For the text-containing cell, return its midpoint in [X, Y] coordinate format. 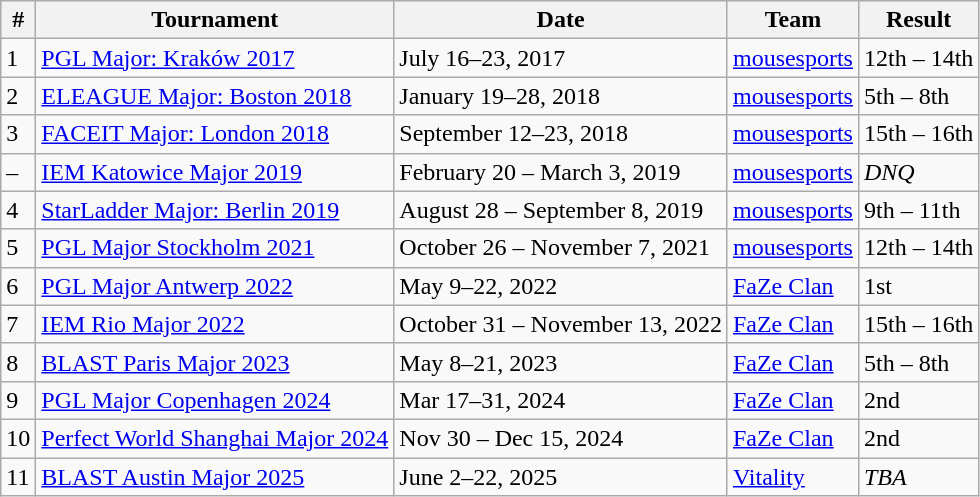
IEM Rio Major 2022 [215, 324]
9 [18, 400]
Team [792, 20]
1st [918, 286]
BLAST Paris Major 2023 [215, 362]
January 19–28, 2018 [561, 96]
1 [18, 58]
5 [18, 248]
PGL Major: Kraków 2017 [215, 58]
10 [18, 438]
– [18, 172]
9th – 11th [918, 210]
DNQ [918, 172]
May 8–21, 2023 [561, 362]
May 9–22, 2022 [561, 286]
PGL Major Antwerp 2022 [215, 286]
Perfect World Shanghai Major 2024 [215, 438]
Vitality [792, 477]
StarLadder Major: Berlin 2019 [215, 210]
Date [561, 20]
February 20 – March 3, 2019 [561, 172]
3 [18, 134]
BLAST Austin Major 2025 [215, 477]
September 12–23, 2018 [561, 134]
ELEAGUE Major: Boston 2018 [215, 96]
Tournament [215, 20]
Result [918, 20]
PGL Major Stockholm 2021 [215, 248]
Nov 30 – Dec 15, 2024 [561, 438]
6 [18, 286]
# [18, 20]
2 [18, 96]
FACEIT Major: London 2018 [215, 134]
8 [18, 362]
11 [18, 477]
4 [18, 210]
IEM Katowice Major 2019 [215, 172]
Mar 17–31, 2024 [561, 400]
July 16–23, 2017 [561, 58]
7 [18, 324]
October 31 – November 13, 2022 [561, 324]
June 2–22, 2025 [561, 477]
October 26 – November 7, 2021 [561, 248]
TBA [918, 477]
August 28 – September 8, 2019 [561, 210]
PGL Major Copenhagen 2024 [215, 400]
